Capture the cell that displays the provided text and extract its (X, Y) central coordinate. 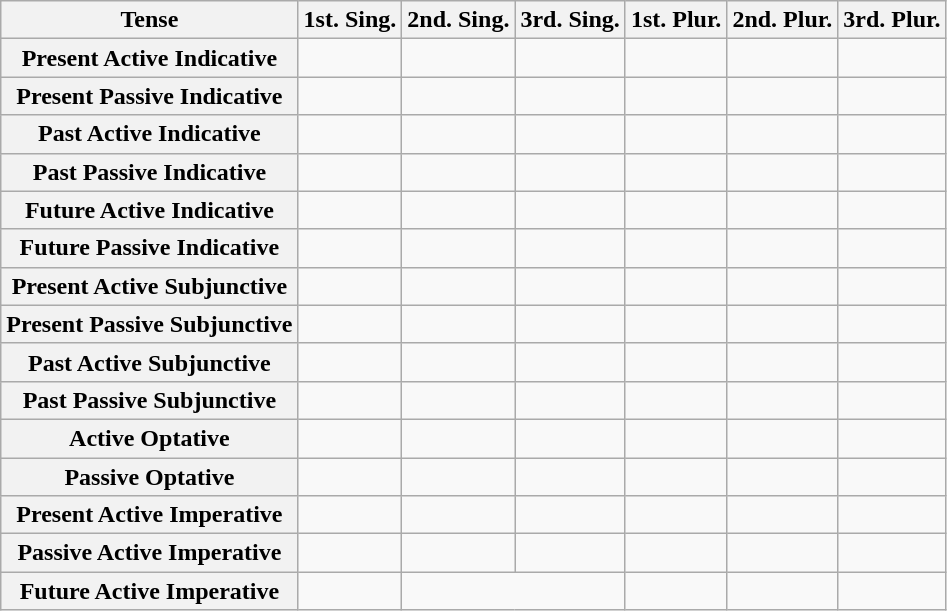
1st. Sing. (350, 20)
2nd. Sing. (458, 20)
Past Passive Indicative (150, 172)
3rd. Plur. (892, 20)
Past Passive Subjunctive (150, 400)
Future Active Indicative (150, 210)
Passive Optative (150, 477)
Tense (150, 20)
1st. Plur. (676, 20)
Future Active Imperative (150, 591)
Present Passive Subjunctive (150, 324)
Past Active Indicative (150, 134)
Present Active Subjunctive (150, 286)
3rd. Sing. (570, 20)
Passive Active Imperative (150, 553)
2nd. Plur. (782, 20)
Future Passive Indicative (150, 248)
Present Active Indicative (150, 58)
Past Active Subjunctive (150, 362)
Active Optative (150, 438)
Present Passive Indicative (150, 96)
Present Active Imperative (150, 515)
